Output the (x, y) coordinate of the center of the cell containing the given text.  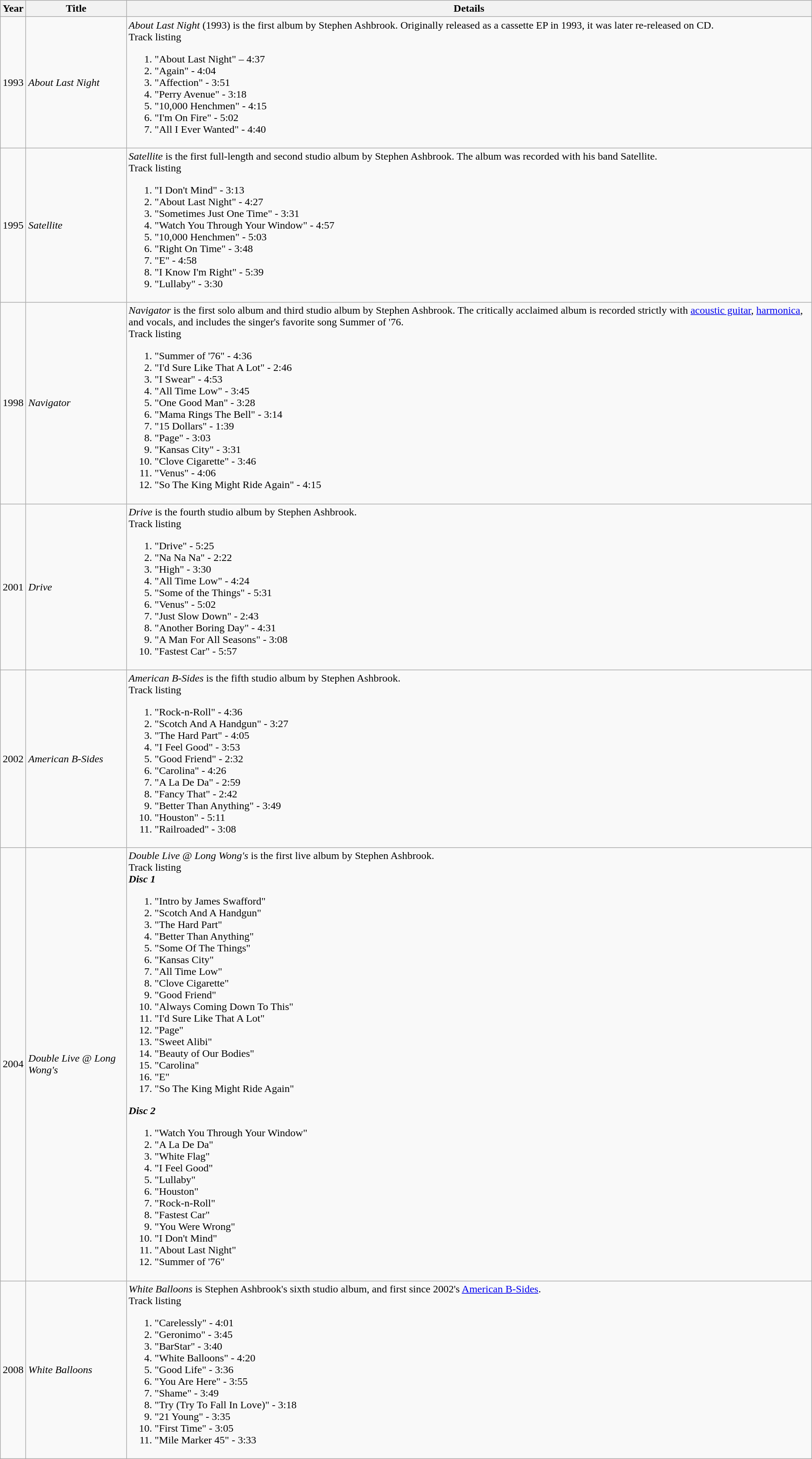
1995 (13, 225)
Year (13, 9)
White Balloons (76, 1370)
Navigator (76, 403)
2004 (13, 1064)
Title (76, 9)
1998 (13, 403)
Satellite (76, 225)
American B-Sides (76, 759)
Drive (76, 587)
Double Live @ Long Wong's (76, 1064)
Details (469, 9)
2008 (13, 1370)
2002 (13, 759)
2001 (13, 587)
1993 (13, 82)
About Last Night (76, 82)
